Find where the given text appears and provide that cell's center as (x, y) coordinate. 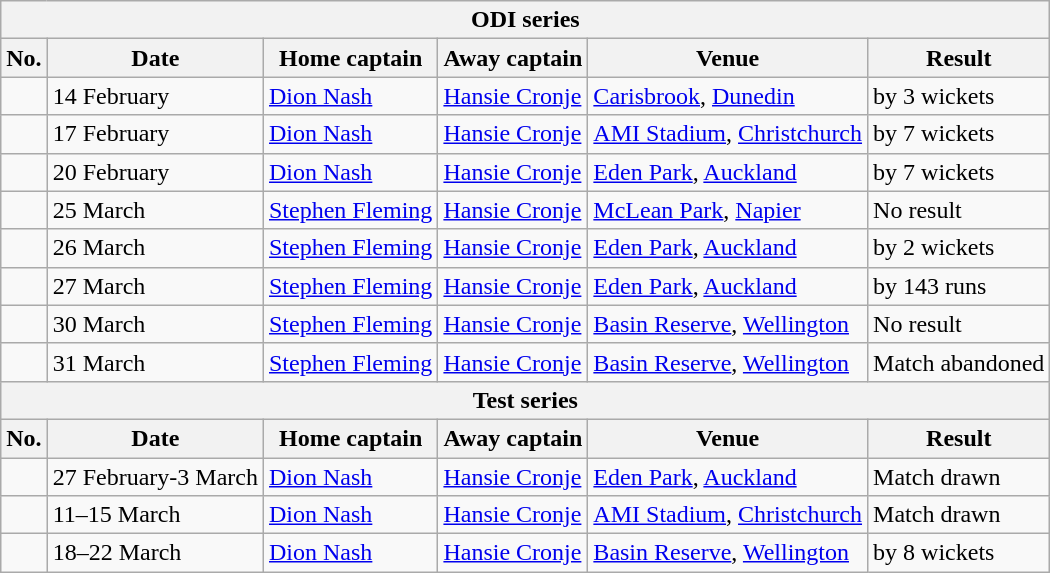
25 March (155, 210)
14 February (155, 96)
18–22 March (155, 553)
26 March (155, 248)
27 March (155, 286)
by 8 wickets (959, 553)
Carisbrook, Dunedin (728, 96)
Match abandoned (959, 362)
17 February (155, 134)
20 February (155, 172)
27 February-3 March (155, 477)
11–15 March (155, 515)
by 2 wickets (959, 248)
by 3 wickets (959, 96)
31 March (155, 362)
Test series (526, 400)
ODI series (526, 20)
30 March (155, 324)
by 143 runs (959, 286)
McLean Park, Napier (728, 210)
